Identify which cell holds the provided text, then report its (X, Y) central coordinate. 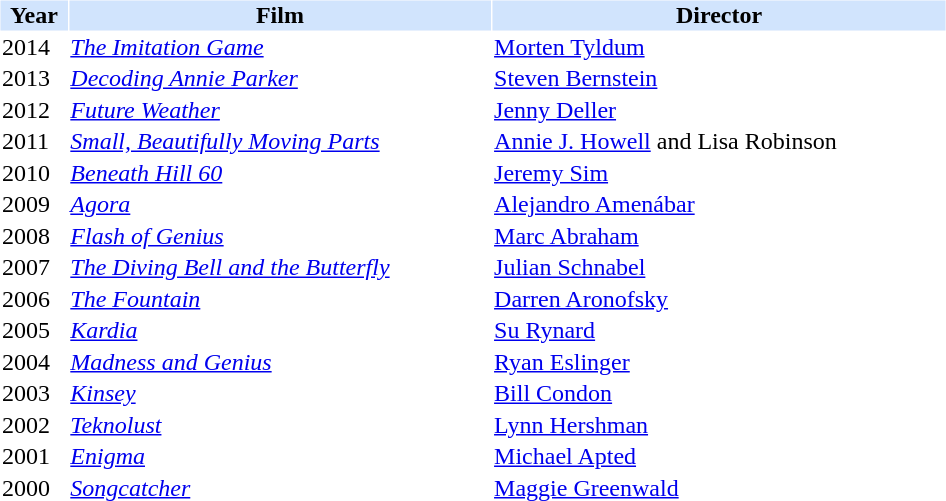
Enigma (280, 457)
The Diving Bell and the Butterfly (280, 267)
Kinsey (280, 393)
The Imitation Game (280, 47)
Michael Apted (720, 457)
Kardia (280, 331)
2009 (34, 205)
Agora (280, 205)
Year (34, 15)
2011 (34, 141)
Small, Beautifully Moving Parts (280, 141)
Jenny Deller (720, 110)
The Fountain (280, 299)
Film (280, 15)
2014 (34, 47)
Future Weather (280, 110)
Teknolust (280, 425)
2006 (34, 299)
2001 (34, 457)
Flash of Genius (280, 236)
Director (720, 15)
Alejandro Amenábar (720, 205)
2010 (34, 173)
Su Rynard (720, 331)
Beneath Hill 60 (280, 173)
Decoding Annie Parker (280, 79)
Jeremy Sim (720, 173)
Madness and Genius (280, 362)
Steven Bernstein (720, 79)
2004 (34, 362)
Darren Aronofsky (720, 299)
2002 (34, 425)
2003 (34, 393)
Ryan Eslinger (720, 362)
Marc Abraham (720, 236)
Lynn Hershman (720, 425)
Annie J. Howell and Lisa Robinson (720, 141)
2008 (34, 236)
2007 (34, 267)
2013 (34, 79)
2005 (34, 331)
Julian Schnabel (720, 267)
Bill Condon (720, 393)
Morten Tyldum (720, 47)
2012 (34, 110)
